Detect which cell encompasses the target text, then output its [x, y] center coordinate. 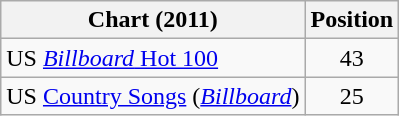
US Billboard Hot 100 [153, 58]
43 [352, 58]
Chart (2011) [153, 20]
Position [352, 20]
25 [352, 96]
US Country Songs (Billboard) [153, 96]
